Detect which cell encompasses the target text, then output its [X, Y] center coordinate. 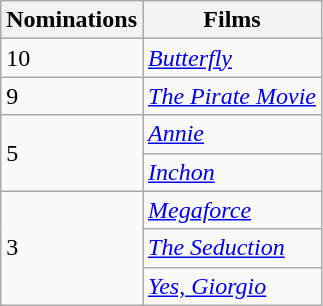
Films [232, 20]
The Seduction [232, 248]
Nominations [72, 20]
3 [72, 248]
Inchon [232, 172]
Butterfly [232, 58]
Yes, Giorgio [232, 286]
9 [72, 96]
5 [72, 153]
10 [72, 58]
The Pirate Movie [232, 96]
Megaforce [232, 210]
Annie [232, 134]
